Return (X, Y) of the center of cell containing provided text 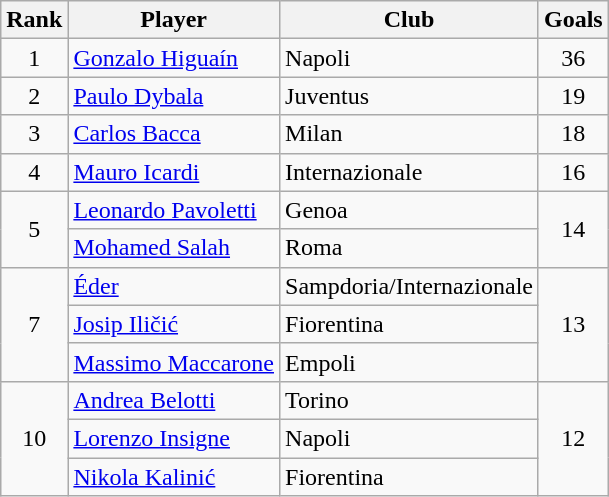
Carlos Bacca (174, 134)
5 (34, 229)
16 (573, 172)
Massimo Maccarone (174, 362)
19 (573, 96)
Internazionale (410, 172)
13 (573, 324)
Empoli (410, 362)
36 (573, 58)
2 (34, 96)
Mauro Icardi (174, 172)
14 (573, 229)
Club (410, 20)
Éder (174, 286)
Rank (34, 20)
Lorenzo Insigne (174, 438)
Genoa (410, 210)
Juventus (410, 96)
Roma (410, 248)
Paulo Dybala (174, 96)
Andrea Belotti (174, 400)
1 (34, 58)
Milan (410, 134)
Sampdoria/Internazionale (410, 286)
Nikola Kalinić (174, 477)
Player (174, 20)
3 (34, 134)
10 (34, 438)
Gonzalo Higuaín (174, 58)
4 (34, 172)
12 (573, 438)
Mohamed Salah (174, 248)
18 (573, 134)
Leonardo Pavoletti (174, 210)
Goals (573, 20)
Josip Iličić (174, 324)
7 (34, 324)
Torino (410, 400)
